Determine the [x, y] coordinate at the center of the cell enclosing the given text.  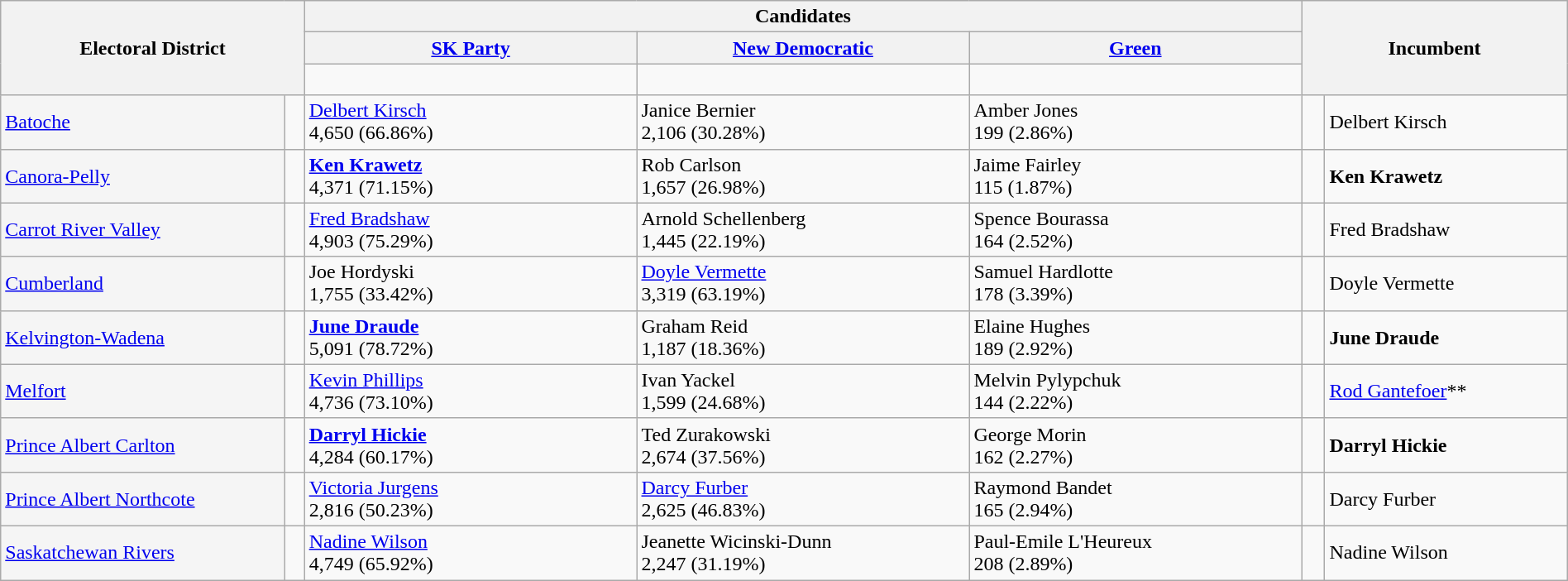
Darcy Furber [1446, 498]
Melvin Pylypchuk 144 (2.22%) [1135, 391]
Fred Bradshaw 4,903 (75.29%) [471, 230]
Prince Albert Carlton [142, 445]
Doyle Vermette 3,319 (63.19%) [803, 283]
Ken Krawetz [1446, 175]
Nadine Wilson [1446, 553]
Fred Bradshaw [1446, 230]
Paul-Emile L'Heureux 208 (2.89%) [1135, 553]
Prince Albert Northcote [142, 498]
June Draude [1446, 338]
Nadine Wilson 4,749 (65.92%) [471, 553]
Jeanette Wicinski-Dunn 2,247 (31.19%) [803, 553]
Green [1135, 48]
Delbert Kirsch [1446, 122]
Ivan Yackel 1,599 (24.68%) [803, 391]
Darcy Furber 2,625 (46.83%) [803, 498]
Carrot River Valley [142, 230]
Rob Carlson 1,657 (26.98%) [803, 175]
Elaine Hughes 189 (2.92%) [1135, 338]
Victoria Jurgens 2,816 (50.23%) [471, 498]
June Draude 5,091 (78.72%) [471, 338]
Delbert Kirsch 4,650 (66.86%) [471, 122]
Spence Bourassa 164 (2.52%) [1135, 230]
Incumbent [1435, 48]
Janice Bernier 2,106 (30.28%) [803, 122]
Kelvington-Wadena [142, 338]
Batoche [142, 122]
Raymond Bandet 165 (2.94%) [1135, 498]
Candidates [803, 17]
Amber Jones 199 (2.86%) [1135, 122]
Arnold Schellenberg 1,445 (22.19%) [803, 230]
New Democratic [803, 48]
Rod Gantefoer** [1446, 391]
Ted Zurakowski 2,674 (37.56%) [803, 445]
Doyle Vermette [1446, 283]
Darryl Hickie 4,284 (60.17%) [471, 445]
Melfort [142, 391]
George Morin 162 (2.27%) [1135, 445]
SK Party [471, 48]
Kevin Phillips 4,736 (73.10%) [471, 391]
Cumberland [142, 283]
Ken Krawetz 4,371 (71.15%) [471, 175]
Darryl Hickie [1446, 445]
Graham Reid 1,187 (18.36%) [803, 338]
Saskatchewan Rivers [142, 553]
Joe Hordyski 1,755 (33.42%) [471, 283]
Canora-Pelly [142, 175]
Electoral District [152, 48]
Samuel Hardlotte 178 (3.39%) [1135, 283]
Jaime Fairley 115 (1.87%) [1135, 175]
